From the cell containing the given text, extract its center point as (x, y) coordinate. 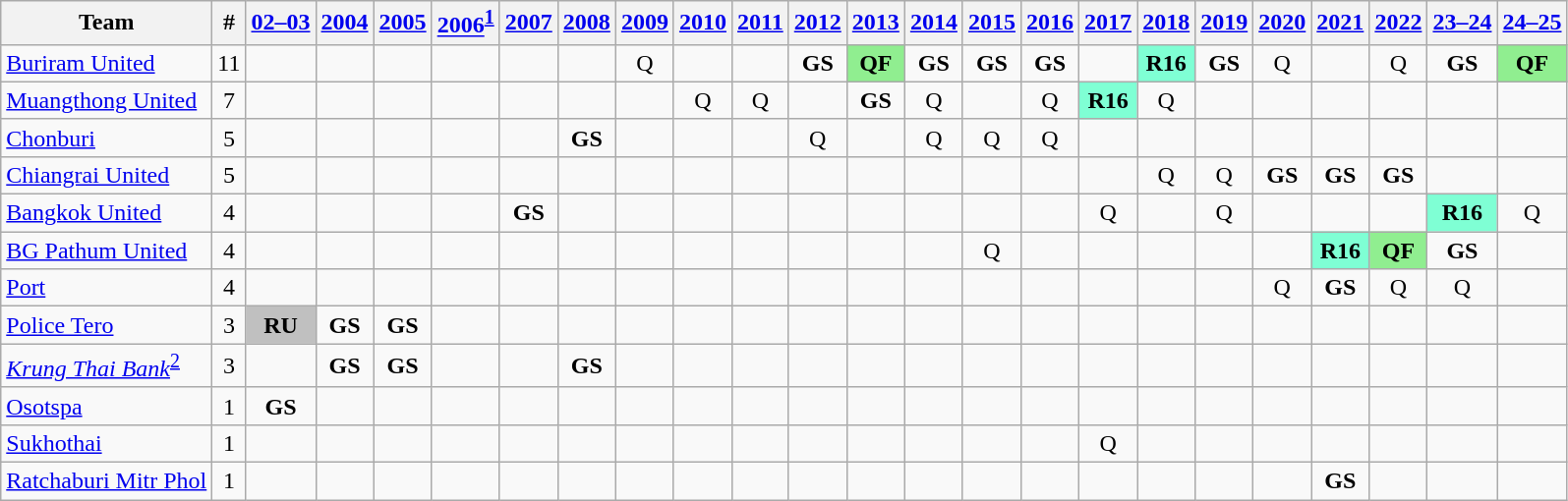
# (229, 24)
Sukhothai (106, 443)
Bangkok United (106, 213)
Police Tero (106, 325)
2008 (586, 24)
Krung Thai Bank2 (106, 365)
2021 (1341, 24)
2009 (645, 24)
2011 (760, 24)
2015 (991, 24)
RU (281, 325)
24–25 (1532, 24)
Port (106, 288)
7 (229, 100)
Chiangrai United (106, 175)
2022 (1398, 24)
Muangthong United (106, 100)
Ratchaburi Mitr Phol (106, 480)
02–03 (281, 24)
Osotspa (106, 406)
2013 (875, 24)
Team (106, 24)
2016 (1050, 24)
2020 (1282, 24)
2012 (818, 24)
2019 (1225, 24)
2007 (529, 24)
20061 (466, 24)
BG Pathum United (106, 250)
2014 (934, 24)
23–24 (1463, 24)
11 (229, 63)
2017 (1109, 24)
2010 (702, 24)
Buriram United (106, 63)
2004 (344, 24)
2018 (1166, 24)
Chonburi (106, 138)
2005 (403, 24)
